Output the [x, y] coordinate of the center of the cell containing the given text.  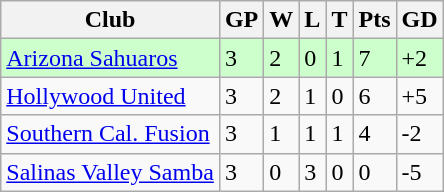
Pts [374, 20]
Hollywood United [110, 96]
GP [241, 20]
-2 [420, 134]
GD [420, 20]
Southern Cal. Fusion [110, 134]
Salinas Valley Samba [110, 172]
Arizona Sahuaros [110, 58]
W [282, 20]
T [340, 20]
7 [374, 58]
+2 [420, 58]
+5 [420, 96]
Club [110, 20]
4 [374, 134]
6 [374, 96]
L [312, 20]
-5 [420, 172]
